Pinpoint the cell where the given text exists, returning its [x, y] midpoint coordinate. 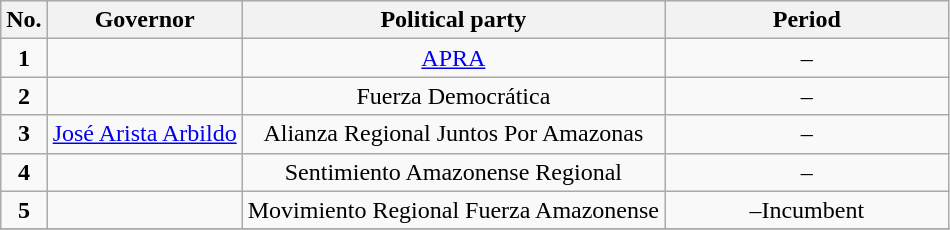
3 [24, 134]
Period [807, 20]
–Incumbent [807, 210]
Alianza Regional Juntos Por Amazonas [453, 134]
1 [24, 58]
5 [24, 210]
4 [24, 172]
APRA [453, 58]
No. [24, 20]
Movimiento Regional Fuerza Amazonense [453, 210]
Governor [144, 20]
José Arista Arbildo [144, 134]
Political party [453, 20]
2 [24, 96]
Sentimiento Amazonense Regional [453, 172]
Fuerza Democrática [453, 96]
